Identify which cell holds the provided text, then report its (x, y) central coordinate. 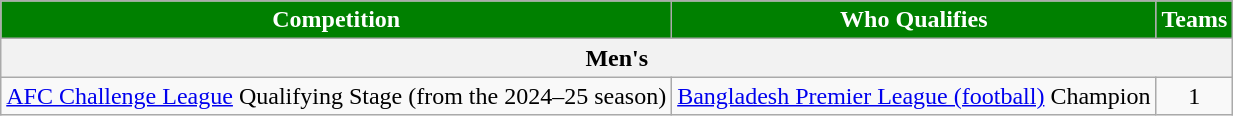
Who Qualifies (914, 20)
1 (1194, 96)
Men's (617, 58)
Competition (336, 20)
Teams (1194, 20)
AFC Challenge League Qualifying Stage (from the 2024–25 season) (336, 96)
Bangladesh Premier League (football) Champion (914, 96)
